Provide the (X, Y) coordinate of the cell's center where the given text is located.  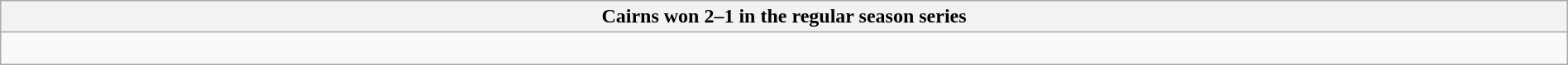
Cairns won 2–1 in the regular season series (784, 17)
